Search for the cell housing the specified text and yield its (X, Y) center coordinate. 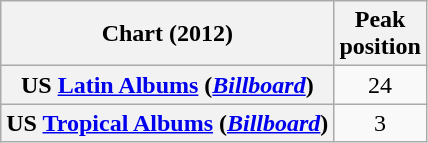
24 (380, 85)
Chart (2012) (168, 34)
3 (380, 123)
Peakposition (380, 34)
US Tropical Albums (Billboard) (168, 123)
US Latin Albums (Billboard) (168, 85)
